For the text-containing cell, return its midpoint in (X, Y) coordinate format. 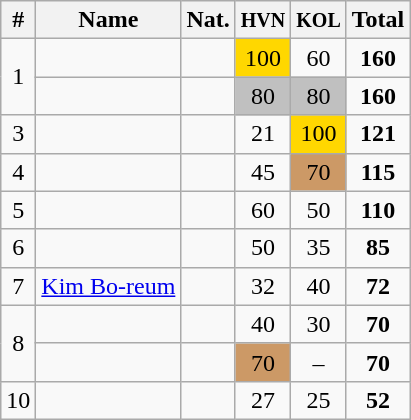
32 (263, 286)
27 (263, 400)
110 (378, 210)
Nat. (208, 20)
21 (263, 134)
– (319, 362)
115 (378, 172)
1 (18, 77)
52 (378, 400)
3 (18, 134)
85 (378, 248)
HVN (263, 20)
Total (378, 20)
35 (319, 248)
KOL (319, 20)
5 (18, 210)
6 (18, 248)
25 (319, 400)
Name (108, 20)
72 (378, 286)
# (18, 20)
30 (319, 324)
10 (18, 400)
45 (263, 172)
4 (18, 172)
121 (378, 134)
8 (18, 343)
7 (18, 286)
Kim Bo-reum (108, 286)
